From the cell containing the given text, extract its center point as [X, Y] coordinate. 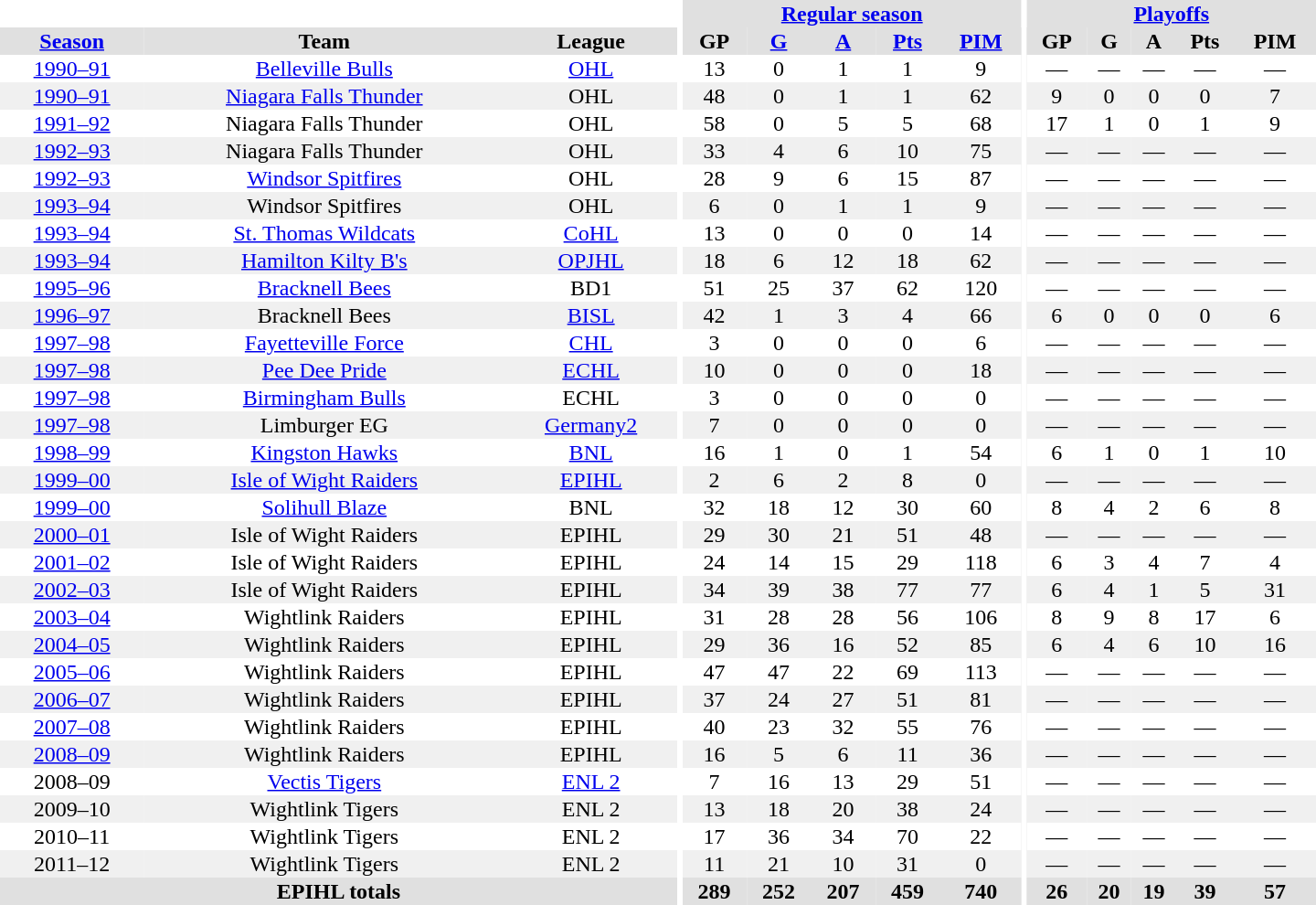
2003–04 [71, 617]
81 [981, 699]
2001–02 [71, 562]
Fayetteville Force [324, 343]
Playoffs [1172, 14]
27 [843, 699]
207 [843, 891]
60 [981, 507]
40 [714, 727]
23 [779, 727]
Germany2 [590, 425]
Pee Dee Pride [324, 370]
85 [981, 644]
Hamilton Kilty B's [324, 261]
1998–99 [71, 452]
BISL [590, 315]
118 [981, 562]
Belleville Bulls [324, 69]
75 [981, 151]
Birmingham Bulls [324, 398]
69 [907, 672]
113 [981, 672]
66 [981, 315]
57 [1275, 891]
25 [779, 288]
2002–03 [71, 590]
1995–96 [71, 288]
459 [907, 891]
289 [714, 891]
Season [71, 41]
2009–10 [71, 809]
1991–92 [71, 123]
St. Thomas Wildcats [324, 233]
Solihull Blaze [324, 507]
OPJHL [590, 261]
2006–07 [71, 699]
70 [907, 836]
2004–05 [71, 644]
CHL [590, 343]
56 [907, 617]
League [590, 41]
EPIHL totals [338, 891]
76 [981, 727]
120 [981, 288]
2000–01 [71, 535]
Regular season [852, 14]
Limburger EG [324, 425]
2011–12 [71, 864]
33 [714, 151]
Kingston Hawks [324, 452]
55 [907, 727]
26 [1057, 891]
Vectis Tigers [324, 782]
19 [1153, 891]
740 [981, 891]
CoHL [590, 233]
54 [981, 452]
BD1 [590, 288]
252 [779, 891]
1996–97 [71, 315]
2010–11 [71, 836]
87 [981, 178]
68 [981, 123]
52 [907, 644]
106 [981, 617]
Team [324, 41]
42 [714, 315]
2007–08 [71, 727]
2005–06 [71, 672]
58 [714, 123]
